Extract the [X, Y] coordinate from the center of the cell holding the provided text.  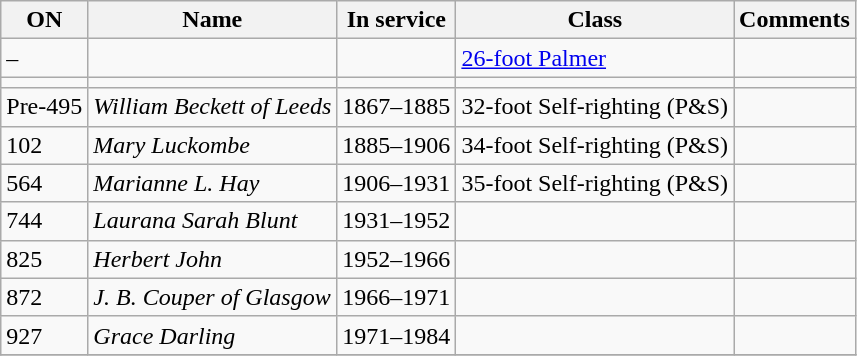
Herbert John [212, 259]
– [44, 58]
1952–1966 [396, 259]
927 [44, 335]
ON [44, 20]
34-foot Self-righting (P&S) [595, 145]
1867–1885 [396, 107]
26-foot Palmer [595, 58]
102 [44, 145]
32-foot Self-righting (P&S) [595, 107]
Name [212, 20]
1966–1971 [396, 297]
Laurana Sarah Blunt [212, 221]
564 [44, 183]
William Beckett of Leeds [212, 107]
Grace Darling [212, 335]
825 [44, 259]
872 [44, 297]
1906–1931 [396, 183]
744 [44, 221]
1885–1906 [396, 145]
35-foot Self-righting (P&S) [595, 183]
1971–1984 [396, 335]
J. B. Couper of Glasgow [212, 297]
Mary Luckombe [212, 145]
Comments [795, 20]
In service [396, 20]
Class [595, 20]
1931–1952 [396, 221]
Pre-495 [44, 107]
Marianne L. Hay [212, 183]
